Extract the [x, y] coordinate from the center of the cell holding the provided text.  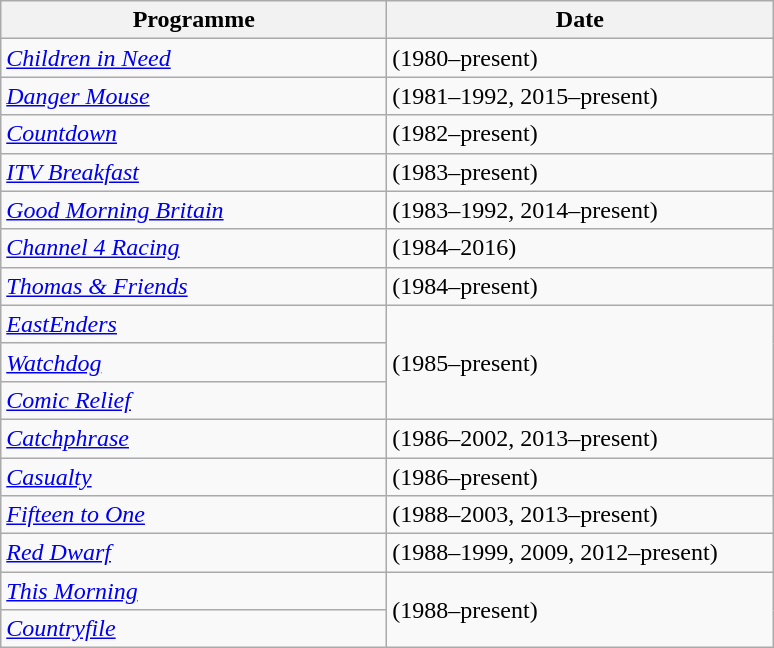
Date [580, 20]
EastEnders [194, 324]
Catchphrase [194, 438]
Channel 4 Racing [194, 248]
(1988–2003, 2013–present) [580, 515]
(1984–2016) [580, 248]
(1986–2002, 2013–present) [580, 438]
(1980–present) [580, 58]
Countryfile [194, 629]
Casualty [194, 477]
Good Morning Britain [194, 210]
Programme [194, 20]
ITV Breakfast [194, 172]
Danger Mouse [194, 96]
Watchdog [194, 362]
(1986–present) [580, 477]
(1982–present) [580, 134]
Countdown [194, 134]
(1981–1992, 2015–present) [580, 96]
This Morning [194, 591]
(1988–present) [580, 610]
Thomas & Friends [194, 286]
Comic Relief [194, 400]
(1983–1992, 2014–present) [580, 210]
Fifteen to One [194, 515]
(1983–present) [580, 172]
(1984–present) [580, 286]
Red Dwarf [194, 553]
(1985–present) [580, 362]
(1988–1999, 2009, 2012–present) [580, 553]
Children in Need [194, 58]
